Detect which cell encompasses the target text, then output its [x, y] center coordinate. 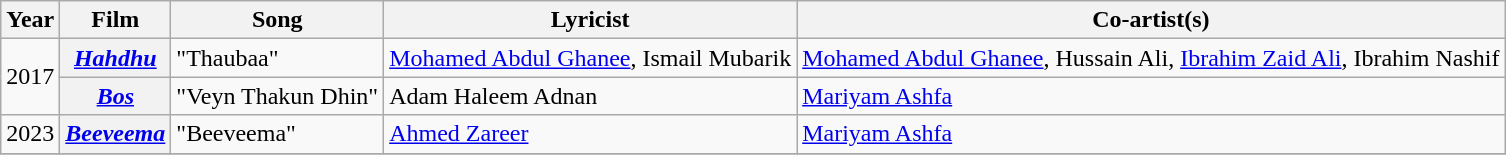
Lyricist [590, 20]
Mohamed Abdul Ghanee, Ismail Mubarik [590, 58]
Adam Haleem Adnan [590, 96]
Mohamed Abdul Ghanee, Hussain Ali, Ibrahim Zaid Ali, Ibrahim Nashif [1151, 58]
Bos [116, 96]
Hahdhu [116, 58]
2023 [30, 134]
Year [30, 20]
Co-artist(s) [1151, 20]
2017 [30, 77]
Film [116, 20]
Ahmed Zareer [590, 134]
"Thaubaa" [278, 58]
"Beeveema" [278, 134]
"Veyn Thakun Dhin" [278, 96]
Beeveema [116, 134]
Song [278, 20]
